Pinpoint the cell where the given text exists, returning its [X, Y] midpoint coordinate. 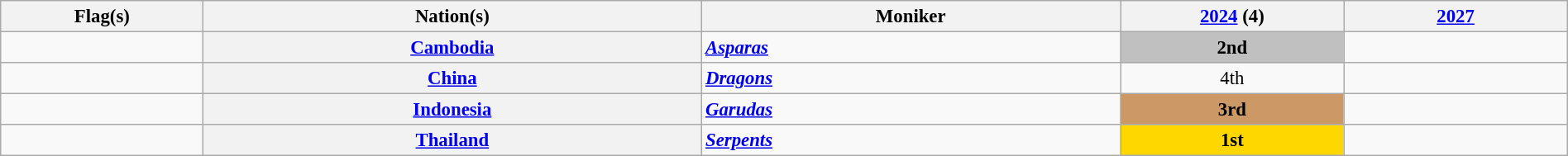
Indonesia [452, 110]
4th [1232, 78]
Cambodia [452, 48]
2024 (4) [1232, 17]
1st [1232, 140]
Moniker [911, 17]
Garudas [911, 110]
Serpents [911, 140]
Nation(s) [452, 17]
China [452, 78]
2nd [1232, 48]
Dragons [911, 78]
Flag(s) [103, 17]
Thailand [452, 140]
3rd [1232, 110]
Asparas [911, 48]
2027 [1456, 17]
